Pinpoint the cell where the given text exists, returning its [X, Y] midpoint coordinate. 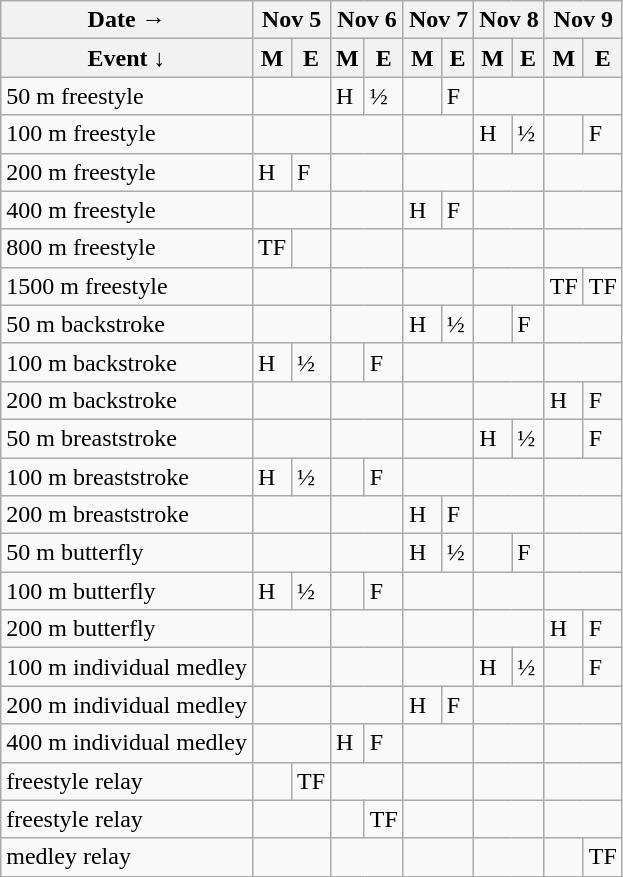
100 m breaststroke [127, 477]
50 m freestyle [127, 96]
200 m butterfly [127, 629]
Nov 5 [291, 20]
1500 m freestyle [127, 286]
50 m butterfly [127, 553]
100 m backstroke [127, 362]
200 m freestyle [127, 172]
200 m breaststroke [127, 515]
medley relay [127, 857]
50 m breaststroke [127, 438]
100 m butterfly [127, 591]
800 m freestyle [127, 248]
200 m individual medley [127, 705]
200 m backstroke [127, 400]
400 m freestyle [127, 210]
Nov 6 [368, 20]
50 m backstroke [127, 324]
400 m individual medley [127, 743]
Nov 9 [583, 20]
100 m individual medley [127, 667]
Date → [127, 20]
Nov 8 [509, 20]
Event ↓ [127, 58]
Nov 7 [438, 20]
100 m freestyle [127, 134]
